Pinpoint the cell where the given text exists, returning its [x, y] midpoint coordinate. 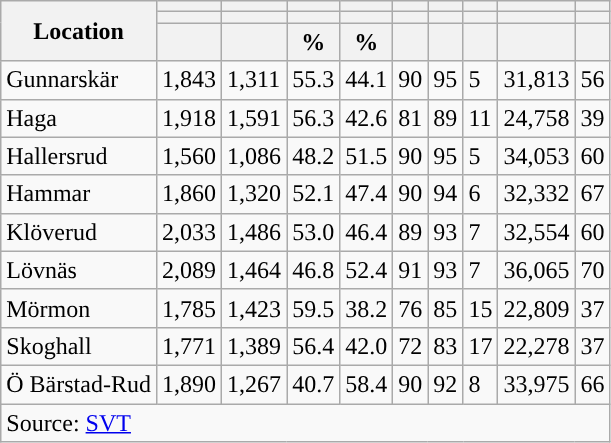
22,809 [536, 308]
33,975 [536, 384]
Klöverud [79, 232]
38.2 [366, 308]
53.0 [314, 232]
6 [480, 194]
56.4 [314, 346]
55.3 [314, 80]
91 [410, 270]
1,771 [188, 346]
22,278 [536, 346]
56.3 [314, 118]
92 [446, 384]
1,785 [188, 308]
1,389 [254, 346]
1,311 [254, 80]
1,890 [188, 384]
1,486 [254, 232]
17 [480, 346]
36,065 [536, 270]
1,086 [254, 156]
83 [446, 346]
Skoghall [79, 346]
42.0 [366, 346]
Mörmon [79, 308]
Haga [79, 118]
1,423 [254, 308]
1,320 [254, 194]
39 [592, 118]
94 [446, 194]
Ö Bärstad-Rud [79, 384]
44.1 [366, 80]
Hallersrud [79, 156]
46.4 [366, 232]
85 [446, 308]
1,267 [254, 384]
34,053 [536, 156]
32,554 [536, 232]
2,033 [188, 232]
40.7 [314, 384]
67 [592, 194]
47.4 [366, 194]
11 [480, 118]
1,918 [188, 118]
32,332 [536, 194]
15 [480, 308]
1,591 [254, 118]
Gunnarskär [79, 80]
1,843 [188, 80]
42.6 [366, 118]
66 [592, 384]
81 [410, 118]
Hammar [79, 194]
Source: SVT [306, 423]
59.5 [314, 308]
Location [79, 31]
2,089 [188, 270]
48.2 [314, 156]
31,813 [536, 80]
1,560 [188, 156]
51.5 [366, 156]
46.8 [314, 270]
52.1 [314, 194]
56 [592, 80]
8 [480, 384]
58.4 [366, 384]
72 [410, 346]
52.4 [366, 270]
76 [410, 308]
1,464 [254, 270]
1,860 [188, 194]
24,758 [536, 118]
70 [592, 270]
Lövnäs [79, 270]
